Extract the [x, y] coordinate from the center of the cell holding the provided text.  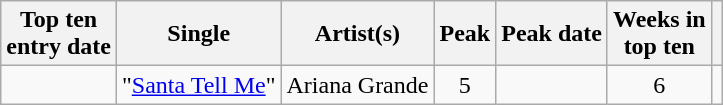
6 [659, 85]
"Santa Tell Me" [198, 85]
5 [465, 85]
Top tenentry date [59, 34]
Ariana Grande [358, 85]
Weeks intop ten [659, 34]
Single [198, 34]
Artist(s) [358, 34]
Peak [465, 34]
Peak date [552, 34]
